Output the [x, y] coordinate of the center of the cell containing the given text.  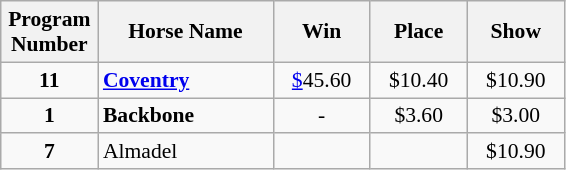
Win [322, 32]
$3.60 [418, 116]
$45.60 [322, 80]
Backbone [186, 116]
Show [516, 32]
11 [50, 80]
Almadel [186, 152]
Program Number [50, 32]
7 [50, 152]
1 [50, 116]
Coventry [186, 80]
Place [418, 32]
$3.00 [516, 116]
Horse Name [186, 32]
- [322, 116]
$10.40 [418, 80]
